For the text-containing cell, return its midpoint in (X, Y) coordinate format. 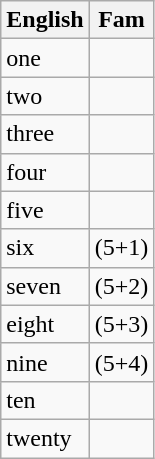
(5+3) (122, 324)
English (45, 20)
ten (45, 400)
(5+4) (122, 362)
(5+1) (122, 248)
twenty (45, 438)
four (45, 172)
three (45, 134)
five (45, 210)
two (45, 96)
seven (45, 286)
eight (45, 324)
nine (45, 362)
Fam (122, 20)
(5+2) (122, 286)
six (45, 248)
one (45, 58)
